Locate the cell with the specified text and output its (X, Y) center coordinate. 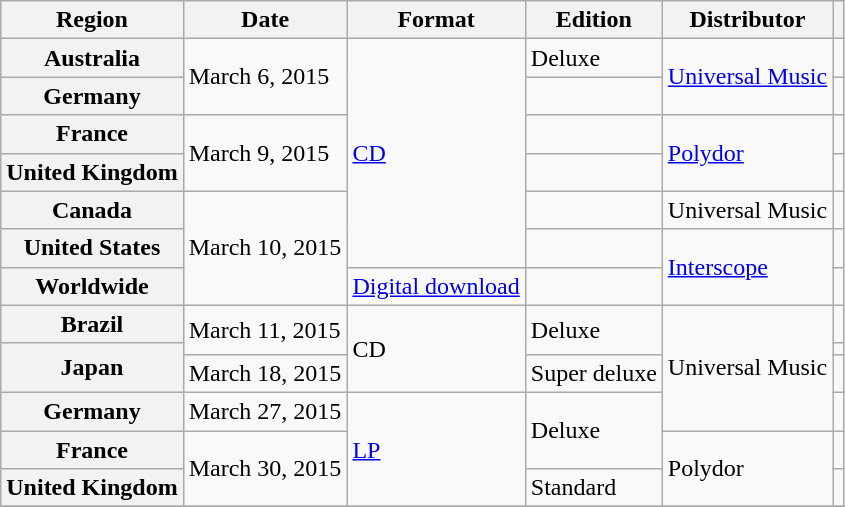
Edition (594, 20)
March 6, 2015 (265, 77)
March 30, 2015 (265, 468)
LP (436, 449)
Super deluxe (594, 373)
Worldwide (92, 286)
Date (265, 20)
United States (92, 248)
Interscope (747, 267)
Standard (594, 488)
Japan (92, 368)
March 9, 2015 (265, 153)
March 10, 2015 (265, 248)
Brazil (92, 324)
March 18, 2015 (265, 373)
Australia (92, 58)
Distributor (747, 20)
Digital download (436, 286)
Region (92, 20)
Format (436, 20)
Canada (92, 210)
March 27, 2015 (265, 411)
March 11, 2015 (265, 330)
